Pinpoint the cell where the given text exists, returning its (x, y) midpoint coordinate. 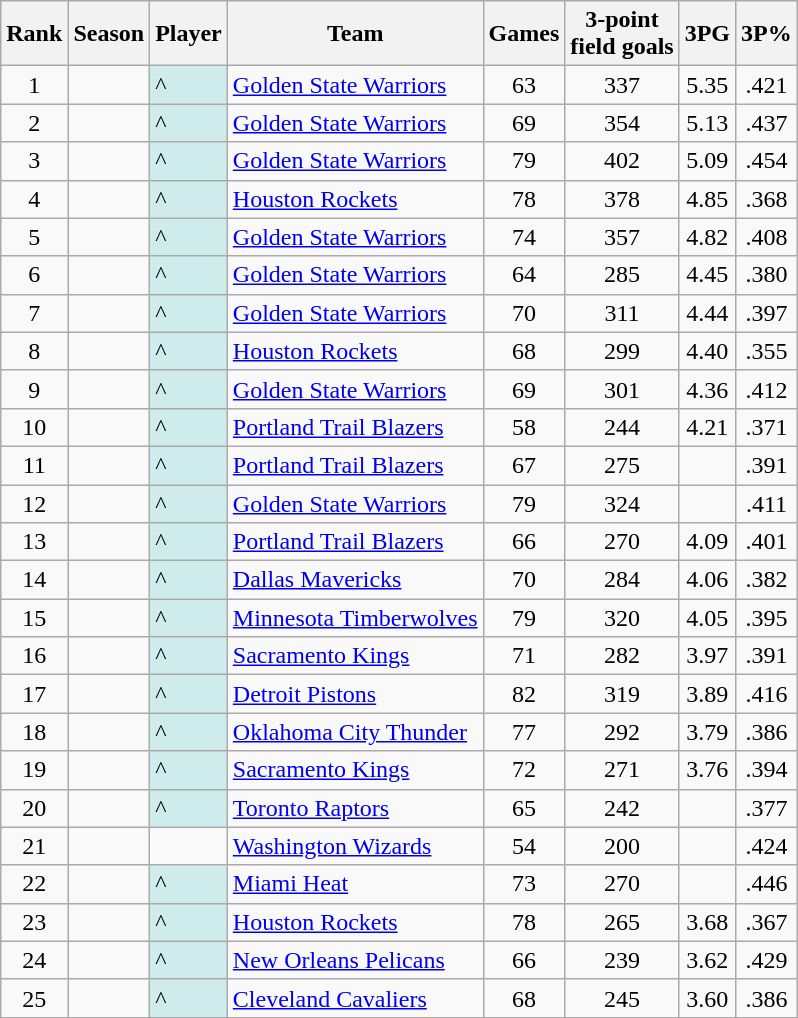
58 (524, 427)
64 (524, 275)
7 (34, 313)
2 (34, 123)
15 (34, 618)
4.85 (707, 199)
.424 (767, 846)
.397 (767, 313)
63 (524, 85)
.416 (767, 694)
5 (34, 237)
4.05 (707, 618)
Season (109, 34)
265 (622, 922)
354 (622, 123)
4.44 (707, 313)
3.97 (707, 656)
82 (524, 694)
6 (34, 275)
242 (622, 808)
357 (622, 237)
22 (34, 884)
402 (622, 161)
72 (524, 770)
24 (34, 960)
282 (622, 656)
3 (34, 161)
.371 (767, 427)
4.09 (707, 542)
10 (34, 427)
3.68 (707, 922)
200 (622, 846)
4.21 (707, 427)
301 (622, 389)
Team (355, 34)
Detroit Pistons (355, 694)
292 (622, 732)
337 (622, 85)
.367 (767, 922)
8 (34, 351)
9 (34, 389)
319 (622, 694)
271 (622, 770)
.355 (767, 351)
77 (524, 732)
17 (34, 694)
Minnesota Timberwolves (355, 618)
23 (34, 922)
Toronto Raptors (355, 808)
65 (524, 808)
244 (622, 427)
.408 (767, 237)
299 (622, 351)
4.36 (707, 389)
73 (524, 884)
3.89 (707, 694)
16 (34, 656)
New Orleans Pelicans (355, 960)
18 (34, 732)
.368 (767, 199)
4.82 (707, 237)
14 (34, 580)
3.76 (707, 770)
Games (524, 34)
.377 (767, 808)
320 (622, 618)
285 (622, 275)
.412 (767, 389)
Dallas Mavericks (355, 580)
324 (622, 503)
.446 (767, 884)
Washington Wizards (355, 846)
67 (524, 465)
5.35 (707, 85)
3-pointfield goals (622, 34)
.421 (767, 85)
Oklahoma City Thunder (355, 732)
20 (34, 808)
.401 (767, 542)
245 (622, 998)
378 (622, 199)
Player (189, 34)
25 (34, 998)
1 (34, 85)
3PG (707, 34)
275 (622, 465)
4.40 (707, 351)
Cleveland Cavaliers (355, 998)
.437 (767, 123)
11 (34, 465)
Rank (34, 34)
3.62 (707, 960)
21 (34, 846)
3.60 (707, 998)
.411 (767, 503)
3.79 (707, 732)
4.06 (707, 580)
.429 (767, 960)
4.45 (707, 275)
74 (524, 237)
Miami Heat (355, 884)
239 (622, 960)
.382 (767, 580)
5.09 (707, 161)
13 (34, 542)
19 (34, 770)
4 (34, 199)
54 (524, 846)
.380 (767, 275)
284 (622, 580)
311 (622, 313)
.454 (767, 161)
12 (34, 503)
5.13 (707, 123)
.394 (767, 770)
.395 (767, 618)
3P% (767, 34)
71 (524, 656)
